Return the [x, y] coordinate for the center point of the cell that contains the specified text.  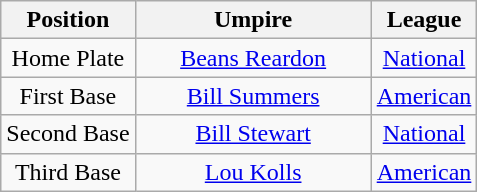
First Base [68, 96]
Umpire [253, 20]
Second Base [68, 134]
Third Base [68, 172]
Bill Stewart [253, 134]
League [424, 20]
Bill Summers [253, 96]
Home Plate [68, 58]
Lou Kolls [253, 172]
Position [68, 20]
Beans Reardon [253, 58]
